Provide the [X, Y] coordinate of the cell's center where the given text is located.  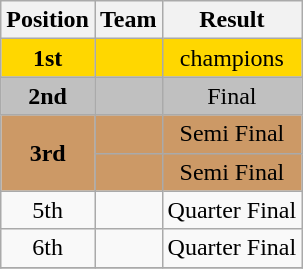
Team [128, 20]
champions [232, 58]
3rd [48, 153]
Position [48, 20]
Result [232, 20]
5th [48, 210]
Final [232, 96]
1st [48, 58]
6th [48, 248]
2nd [48, 96]
